Determine the (x, y) coordinate at the center of the cell enclosing the given text.  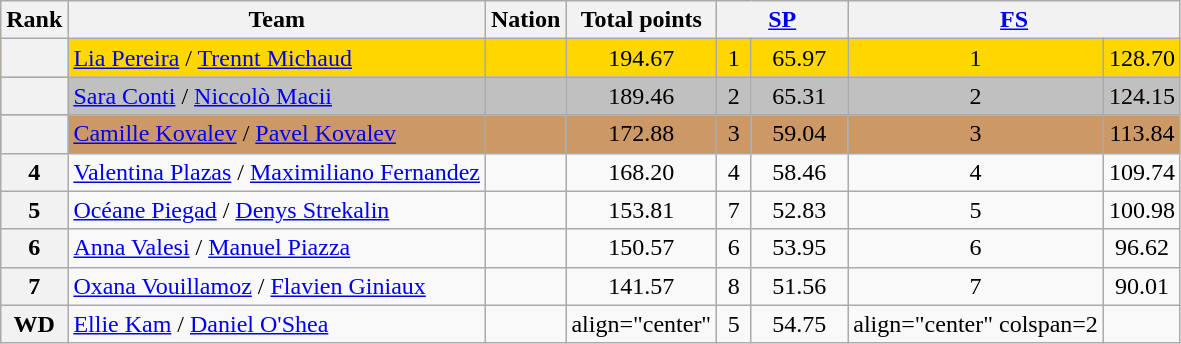
Camille Kovalev / Pavel Kovalev (277, 134)
153.81 (642, 210)
8 (734, 286)
FS (1014, 20)
Anna Valesi / Manuel Piazza (277, 248)
189.46 (642, 96)
141.57 (642, 286)
113.84 (1142, 134)
65.97 (800, 58)
100.98 (1142, 210)
168.20 (642, 172)
58.46 (800, 172)
align="center" (642, 324)
Lia Pereira / Trennt Michaud (277, 58)
Valentina Plazas / Maximiliano Fernandez (277, 172)
align="center" colspan=2 (976, 324)
Océane Piegad / Denys Strekalin (277, 210)
52.83 (800, 210)
Nation (525, 20)
150.57 (642, 248)
Ellie Kam / Daniel O'Shea (277, 324)
65.31 (800, 96)
WD (34, 324)
54.75 (800, 324)
Sara Conti / Niccolò Macii (277, 96)
SP (782, 20)
Team (277, 20)
96.62 (1142, 248)
172.88 (642, 134)
51.56 (800, 286)
90.01 (1142, 286)
Oxana Vouillamoz / Flavien Giniaux (277, 286)
53.95 (800, 248)
Total points (642, 20)
59.04 (800, 134)
124.15 (1142, 96)
Rank (34, 20)
128.70 (1142, 58)
109.74 (1142, 172)
194.67 (642, 58)
